From the cell containing the given text, extract its center point as (x, y) coordinate. 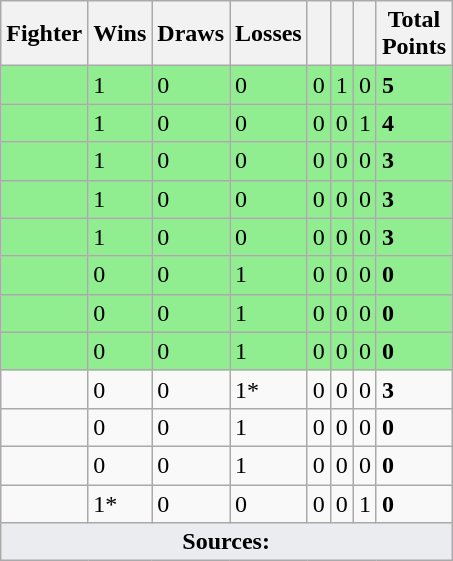
Sources: (226, 542)
Fighter (44, 34)
4 (414, 123)
Total Points (414, 34)
Losses (269, 34)
5 (414, 85)
Draws (191, 34)
Wins (120, 34)
